Capture the cell that displays the provided text and extract its [x, y] central coordinate. 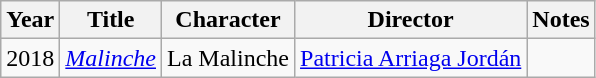
Year [30, 20]
Title [111, 20]
Notes [561, 20]
Malinche [111, 58]
Patricia Arriaga Jordán [411, 58]
La Malinche [228, 58]
2018 [30, 58]
Character [228, 20]
Director [411, 20]
